Locate the cell with the specified text and output its (X, Y) center coordinate. 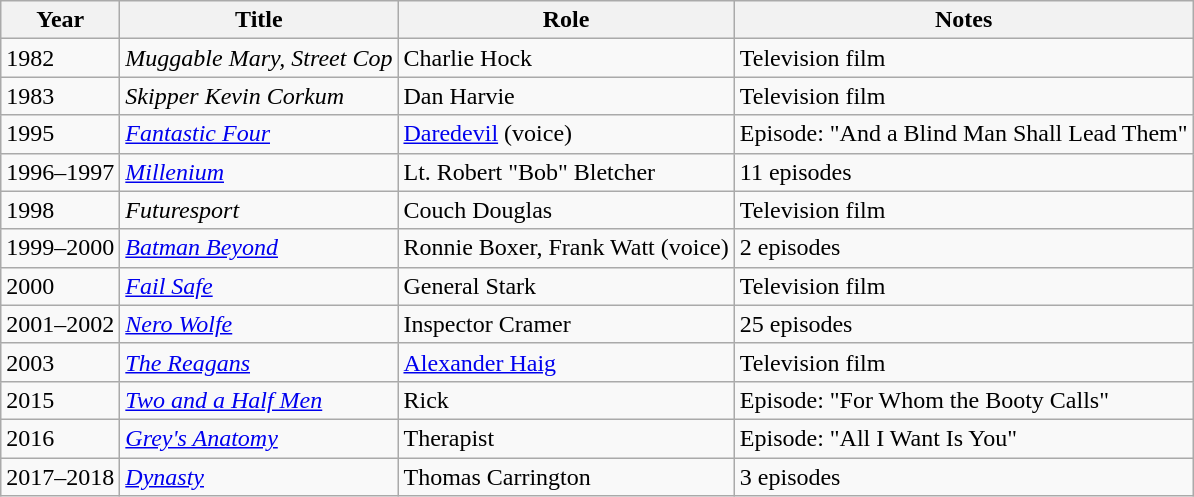
Notes (964, 20)
2000 (60, 286)
Futuresport (259, 210)
Nero Wolfe (259, 324)
Dynasty (259, 477)
Fail Safe (259, 286)
Two and a Half Men (259, 400)
Rick (566, 400)
Couch Douglas (566, 210)
1998 (60, 210)
Fantastic Four (259, 134)
Title (259, 20)
General Stark (566, 286)
2003 (60, 362)
Alexander Haig (566, 362)
Year (60, 20)
Lt. Robert "Bob" Bletcher (566, 172)
Episode: "All I Want Is You" (964, 438)
11 episodes (964, 172)
2001–2002 (60, 324)
Batman Beyond (259, 248)
2017–2018 (60, 477)
1983 (60, 96)
The Reagans (259, 362)
Role (566, 20)
Thomas Carrington (566, 477)
Muggable Mary, Street Cop (259, 58)
1995 (60, 134)
2 episodes (964, 248)
Grey's Anatomy (259, 438)
Skipper Kevin Corkum (259, 96)
1996–1997 (60, 172)
Episode: "And a Blind Man Shall Lead Them" (964, 134)
Millenium (259, 172)
1982 (60, 58)
3 episodes (964, 477)
Dan Harvie (566, 96)
Episode: "For Whom the Booty Calls" (964, 400)
1999–2000 (60, 248)
Daredevil (voice) (566, 134)
2015 (60, 400)
Charlie Hock (566, 58)
Ronnie Boxer, Frank Watt (voice) (566, 248)
25 episodes (964, 324)
Therapist (566, 438)
Inspector Cramer (566, 324)
2016 (60, 438)
